Identify which cell holds the provided text, then report its [X, Y] central coordinate. 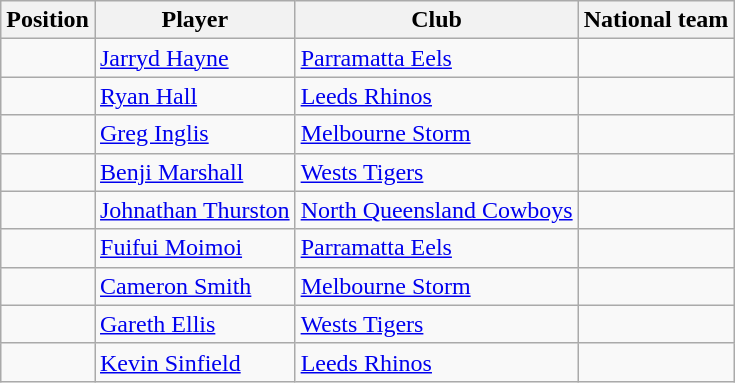
North Queensland Cowboys [436, 210]
Ryan Hall [194, 96]
Benji Marshall [194, 172]
Player [194, 20]
Cameron Smith [194, 286]
Fuifui Moimoi [194, 248]
National team [656, 20]
Kevin Sinfield [194, 362]
Jarryd Hayne [194, 58]
Greg Inglis [194, 134]
Johnathan Thurston [194, 210]
Club [436, 20]
Position [48, 20]
Gareth Ellis [194, 324]
